Find where the given text appears and provide that cell's center as [X, Y] coordinate. 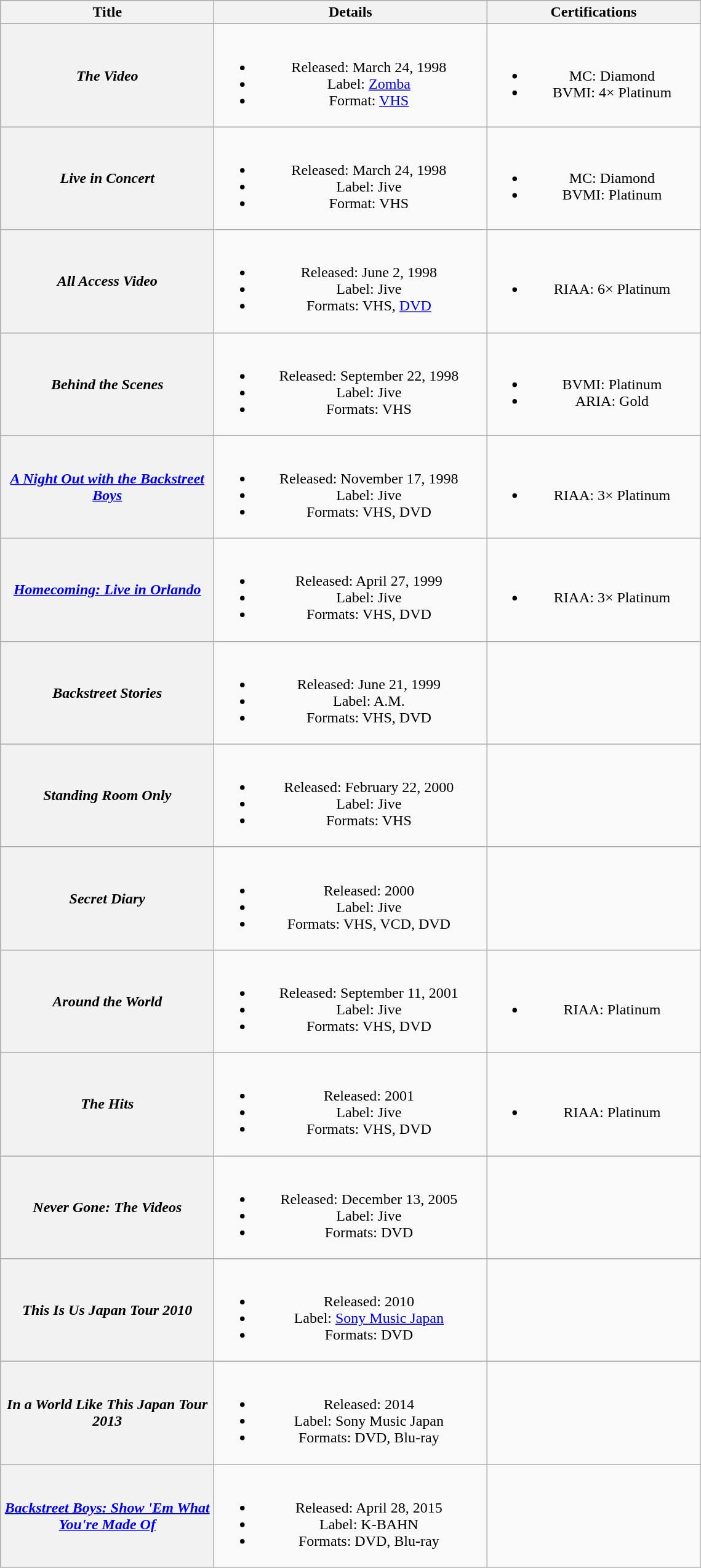
Released: 2014Label: Sony Music JapanFormats: DVD, Blu-ray [351, 1413]
Live in Concert [107, 179]
Released: March 24, 1998Label: ZombaFormat: VHS [351, 75]
Released: 2001Label: JiveFormats: VHS, DVD [351, 1104]
Around the World [107, 1001]
Released: December 13, 2005Label: JiveFormats: DVD [351, 1207]
Released: March 24, 1998Label: JiveFormat: VHS [351, 179]
Released: June 21, 1999Label: A.M.Formats: VHS, DVD [351, 692]
Never Gone: The Videos [107, 1207]
Behind the Scenes [107, 384]
Details [351, 12]
Released: 2000Label: JiveFormats: VHS, VCD, DVD [351, 898]
MC: DiamondBVMI: 4× Platinum [593, 75]
Backstreet Stories [107, 692]
All Access Video [107, 281]
Certifications [593, 12]
The Hits [107, 1104]
Released: February 22, 2000Label: JiveFormats: VHS [351, 796]
Title [107, 12]
Released: September 11, 2001Label: JiveFormats: VHS, DVD [351, 1001]
In a World Like This Japan Tour 2013 [107, 1413]
A Night Out with the Backstreet Boys [107, 487]
Backstreet Boys: Show 'Em What You're Made Of [107, 1516]
The Video [107, 75]
BVMI: PlatinumARIA: Gold [593, 384]
Released: September 22, 1998Label: JiveFormats: VHS [351, 384]
Homecoming: Live in Orlando [107, 590]
Released: 2010Label: Sony Music JapanFormats: DVD [351, 1311]
This Is Us Japan Tour 2010 [107, 1311]
Standing Room Only [107, 796]
Secret Diary [107, 898]
Released: April 27, 1999Label: JiveFormats: VHS, DVD [351, 590]
RIAA: 6× Platinum [593, 281]
MC: DiamondBVMI: Platinum [593, 179]
Released: June 2, 1998Label: JiveFormats: VHS, DVD [351, 281]
Released: April 28, 2015Label: K-BAHNFormats: DVD, Blu-ray [351, 1516]
Released: November 17, 1998Label: JiveFormats: VHS, DVD [351, 487]
